For the text-containing cell, return its midpoint in (x, y) coordinate format. 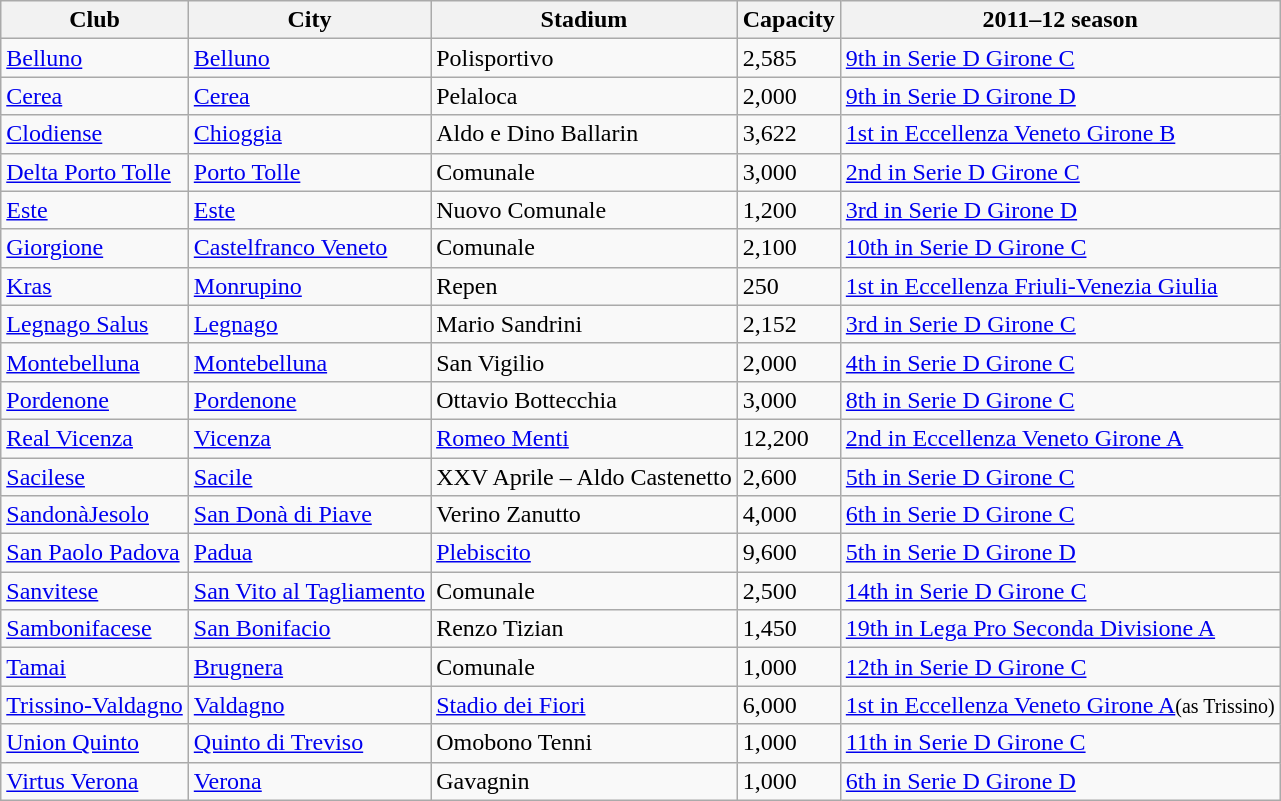
9th in Serie D Girone C (1060, 58)
2,500 (788, 591)
3rd in Serie D Girone C (1060, 324)
Chioggia (309, 134)
2,600 (788, 477)
2011–12 season (1060, 20)
Delta Porto Tolle (95, 172)
Brugnera (309, 667)
San Paolo Padova (95, 553)
19th in Lega Pro Seconda Divisione A (1060, 629)
Gavagnin (584, 781)
5th in Serie D Girone D (1060, 553)
6th in Serie D Girone D (1060, 781)
8th in Serie D Girone C (1060, 400)
Union Quinto (95, 743)
5th in Serie D Girone C (1060, 477)
Legnago (309, 324)
Plebiscito (584, 553)
2nd in Eccellenza Veneto Girone A (1060, 438)
Nuovo Comunale (584, 210)
4th in Serie D Girone C (1060, 362)
Clodiense (95, 134)
6th in Serie D Girone C (1060, 515)
Verino Zanutto (584, 515)
Stadio dei Fiori (584, 705)
XXV Aprile – Aldo Castenetto (584, 477)
Padua (309, 553)
11th in Serie D Girone C (1060, 743)
Omobono Tenni (584, 743)
Mario Sandrini (584, 324)
San Donà di Piave (309, 515)
2,585 (788, 58)
Sambonifacese (95, 629)
Polisportivo (584, 58)
Romeo Menti (584, 438)
Quinto di Treviso (309, 743)
Stadium (584, 20)
Real Vicenza (95, 438)
Renzo Tizian (584, 629)
14th in Serie D Girone C (1060, 591)
Kras (95, 286)
12th in Serie D Girone C (1060, 667)
Valdagno (309, 705)
4,000 (788, 515)
Club (95, 20)
9th in Serie D Girone D (1060, 96)
2nd in Serie D Girone C (1060, 172)
12,200 (788, 438)
Sacile (309, 477)
Legnago Salus (95, 324)
2,100 (788, 248)
San Bonifacio (309, 629)
City (309, 20)
Vicenza (309, 438)
Pelaloca (584, 96)
3rd in Serie D Girone D (1060, 210)
3,622 (788, 134)
Aldo e Dino Ballarin (584, 134)
Monrupino (309, 286)
SandonàJesolo (95, 515)
9,600 (788, 553)
Castelfranco Veneto (309, 248)
Verona (309, 781)
Sacilese (95, 477)
Repen (584, 286)
Tamai (95, 667)
2,152 (788, 324)
Trissino-Valdagno (95, 705)
1st in Eccellenza Veneto Girone B (1060, 134)
10th in Serie D Girone C (1060, 248)
1st in Eccellenza Friuli-Venezia Giulia (1060, 286)
Giorgione (95, 248)
1,450 (788, 629)
1st in Eccellenza Veneto Girone A(as Trissino) (1060, 705)
250 (788, 286)
San Vigilio (584, 362)
Porto Tolle (309, 172)
1,200 (788, 210)
Capacity (788, 20)
San Vito al Tagliamento (309, 591)
6,000 (788, 705)
Sanvitese (95, 591)
Virtus Verona (95, 781)
Ottavio Bottecchia (584, 400)
